Extract the [X, Y] coordinate from the center of the cell holding the provided text.  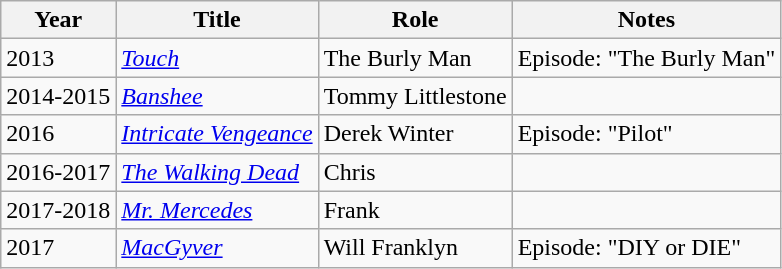
2017 [58, 248]
Year [58, 20]
Touch [217, 58]
Banshee [217, 96]
Role [415, 20]
The Walking Dead [217, 172]
Chris [415, 172]
Intricate Vengeance [217, 134]
2016 [58, 134]
Episode: "The Burly Man" [646, 58]
The Burly Man [415, 58]
Episode: "Pilot" [646, 134]
MacGyver [217, 248]
Episode: "DIY or DIE" [646, 248]
Will Franklyn [415, 248]
Mr. Mercedes [217, 210]
Title [217, 20]
2013 [58, 58]
Derek Winter [415, 134]
2014-2015 [58, 96]
Tommy Littlestone [415, 96]
2017-2018 [58, 210]
Notes [646, 20]
Frank [415, 210]
2016-2017 [58, 172]
